Detect which cell encompasses the target text, then output its [x, y] center coordinate. 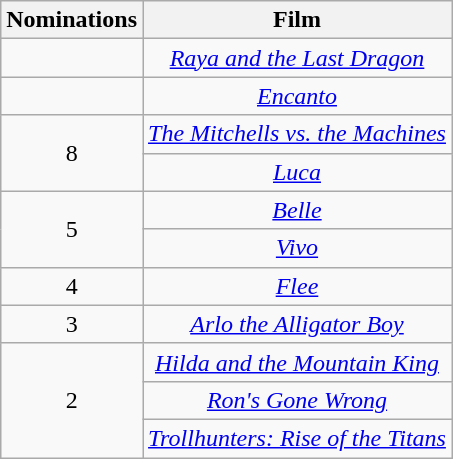
Raya and the Last Dragon [296, 58]
Nominations [72, 20]
2 [72, 400]
Flee [296, 286]
Vivo [296, 248]
4 [72, 286]
5 [72, 229]
Arlo the Alligator Boy [296, 324]
Ron's Gone Wrong [296, 400]
The Mitchells vs. the Machines [296, 134]
Film [296, 20]
8 [72, 153]
Encanto [296, 96]
Luca [296, 172]
Trollhunters: Rise of the Titans [296, 438]
3 [72, 324]
Belle [296, 210]
Hilda and the Mountain King [296, 362]
